Identify which cell holds the provided text, then report its [X, Y] central coordinate. 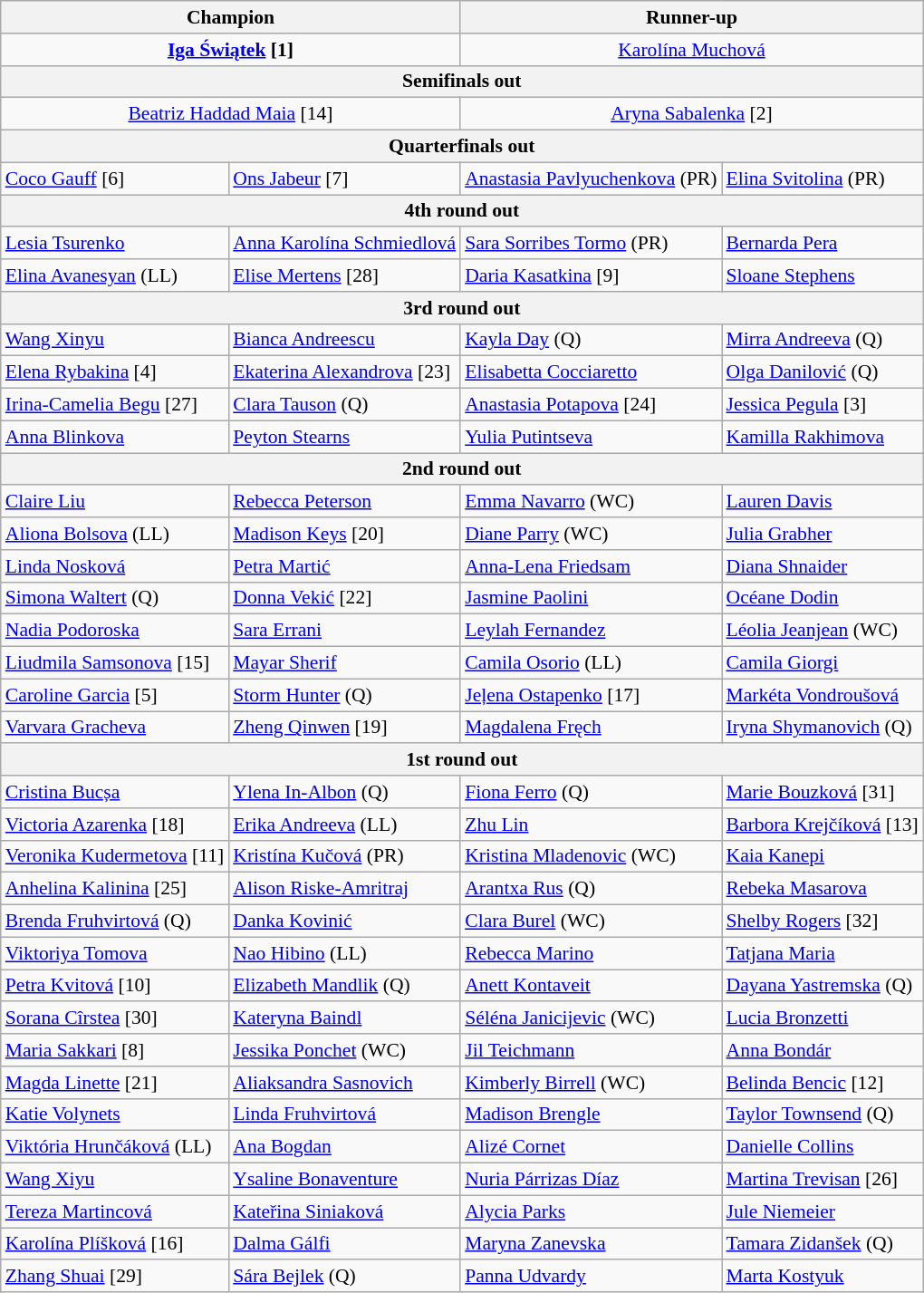
Tamara Zidanšek (Q) [822, 1244]
Shelby Rogers [32] [822, 922]
Veronika Kudermetova [11] [115, 856]
Peyton Stearns [344, 437]
Kristina Mladenovic (WC) [591, 856]
Emma Navarro (WC) [591, 502]
Fiona Ferro (Q) [591, 792]
Madison Brengle [591, 1114]
Ekaterina Alexandrova [23] [344, 372]
Coco Gauff [6] [115, 179]
Elisabetta Cocciaretto [591, 372]
Cristina Bucșa [115, 792]
Lucia Bronzetti [822, 1018]
Erika Andreeva (LL) [344, 825]
Léolia Jeanjean (WC) [822, 631]
Rebecca Peterson [344, 502]
Dayana Yastremska (Q) [822, 986]
Linda Fruhvirtová [344, 1114]
Belinda Bencic [12] [822, 1083]
Jil Teichmann [591, 1050]
Anastasia Potapova [24] [591, 405]
Aliona Bolsova (LL) [115, 534]
Marie Bouzková [31] [822, 792]
Varvara Gracheva [115, 728]
Elina Svitolina (PR) [822, 179]
Mayar Sherif [344, 663]
Petra Kvitová [10] [115, 986]
Viktoriya Tomova [115, 953]
Elena Rybakina [4] [115, 372]
Alizé Cornet [591, 1147]
Camila Osorio (LL) [591, 663]
Lesia Tsurenko [115, 244]
Mirra Andreeva (Q) [822, 340]
Kateřina Siniaková [344, 1211]
Ylena In-Albon (Q) [344, 792]
Danka Kovinić [344, 922]
Bianca Andreescu [344, 340]
Wang Xinyu [115, 340]
Kayla Day (Q) [591, 340]
Ana Bogdan [344, 1147]
Katie Volynets [115, 1114]
Beatriz Haddad Maia [14] [230, 114]
Ons Jabeur [7] [344, 179]
Caroline Garcia [5] [115, 695]
Magda Linette [21] [115, 1083]
Claire Liu [115, 502]
Dalma Gálfi [344, 1244]
Storm Hunter (Q) [344, 695]
Petra Martić [344, 566]
Océane Dodin [822, 598]
Jessica Pegula [3] [822, 405]
Anhelina Kalinina [25] [115, 889]
Maryna Zanevska [591, 1244]
Alycia Parks [591, 1211]
Markéta Vondroušová [822, 695]
Olga Danilović (Q) [822, 372]
Iryna Shymanovich (Q) [822, 728]
Wang Xiyu [115, 1180]
Zhu Lin [591, 825]
Kateryna Baindl [344, 1018]
Quarterfinals out [462, 147]
Anna Karolína Schmiedlová [344, 244]
Donna Vekić [22] [344, 598]
Séléna Janicijevic (WC) [591, 1018]
Lauren Davis [822, 502]
Julia Grabher [822, 534]
Jessika Ponchet (WC) [344, 1050]
Sára Bejlek (Q) [344, 1277]
Jule Niemeier [822, 1211]
Yulia Putintseva [591, 437]
Arantxa Rus (Q) [591, 889]
Anna Bondár [822, 1050]
Rebeka Masarova [822, 889]
Diane Parry (WC) [591, 534]
Runner-up [692, 17]
Leylah Fernandez [591, 631]
Panna Udvardy [591, 1277]
Martina Trevisan [26] [822, 1180]
2nd round out [462, 469]
Anna Blinkova [115, 437]
Aliaksandra Sasnovich [344, 1083]
Jasmine Paolini [591, 598]
Marta Kostyuk [822, 1277]
Aryna Sabalenka [2] [692, 114]
Kaia Kanepi [822, 856]
Kamilla Rakhimova [822, 437]
Sloane Stephens [822, 275]
Liudmila Samsonova [15] [115, 663]
Anett Kontaveit [591, 986]
Ysaline Bonaventure [344, 1180]
Kristína Kučová (PR) [344, 856]
Maria Sakkari [8] [115, 1050]
Jeļena Ostapenko [17] [591, 695]
Champion [230, 17]
Bernarda Pera [822, 244]
Elizabeth Mandlik (Q) [344, 986]
Clara Tauson (Q) [344, 405]
Sara Errani [344, 631]
Elise Mertens [28] [344, 275]
Kimberly Birrell (WC) [591, 1083]
Karolína Muchová [692, 50]
Nuria Párrizas Díaz [591, 1180]
Rebecca Marino [591, 953]
Nao Hibino (LL) [344, 953]
Simona Waltert (Q) [115, 598]
Elina Avanesyan (LL) [115, 275]
Madison Keys [20] [344, 534]
Irina-Camelia Begu [27] [115, 405]
Taylor Townsend (Q) [822, 1114]
Danielle Collins [822, 1147]
Alison Riske-Amritraj [344, 889]
1st round out [462, 760]
Sorana Cîrstea [30] [115, 1018]
Viktória Hrunčáková (LL) [115, 1147]
Iga Świątek [1] [230, 50]
3rd round out [462, 308]
Tereza Martincová [115, 1211]
Daria Kasatkina [9] [591, 275]
Anastasia Pavlyuchenkova (PR) [591, 179]
Victoria Azarenka [18] [115, 825]
Sara Sorribes Tormo (PR) [591, 244]
Brenda Fruhvirtová (Q) [115, 922]
Zhang Shuai [29] [115, 1277]
Karolína Plíšková [16] [115, 1244]
Linda Nosková [115, 566]
4th round out [462, 211]
Semifinals out [462, 82]
Camila Giorgi [822, 663]
Tatjana Maria [822, 953]
Anna-Lena Friedsam [591, 566]
Diana Shnaider [822, 566]
Magdalena Fręch [591, 728]
Barbora Krejčíková [13] [822, 825]
Zheng Qinwen [19] [344, 728]
Nadia Podoroska [115, 631]
Clara Burel (WC) [591, 922]
